Pinpoint the cell where the given text exists, returning its (X, Y) midpoint coordinate. 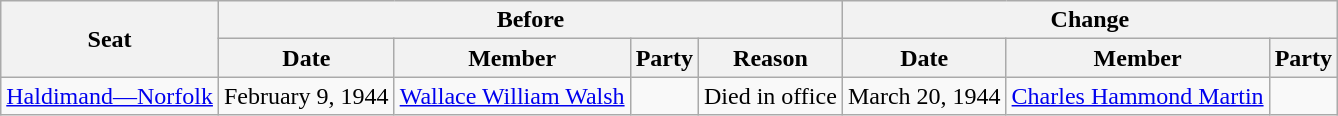
February 9, 1944 (306, 96)
Seat (110, 39)
Wallace William Walsh (512, 96)
Before (530, 20)
Reason (770, 58)
Change (1090, 20)
March 20, 1944 (924, 96)
Haldimand—Norfolk (110, 96)
Charles Hammond Martin (1138, 96)
Died in office (770, 96)
